Output the [X, Y] coordinate of the center of the cell containing the given text.  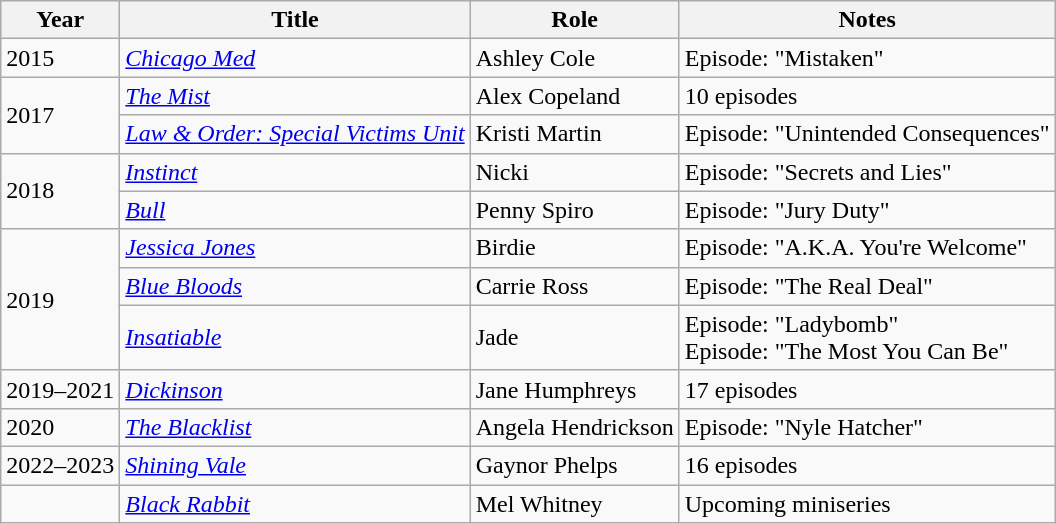
Penny Spiro [574, 210]
2019 [60, 300]
Episode: "Secrets and Lies" [867, 172]
Black Rabbit [295, 503]
Nicki [574, 172]
Carrie Ross [574, 286]
Law & Order: Special Victims Unit [295, 134]
Gaynor Phelps [574, 465]
Dickinson [295, 389]
Episode: "Mistaken" [867, 58]
2019–2021 [60, 389]
Notes [867, 20]
Jane Humphreys [574, 389]
Ashley Cole [574, 58]
Mel Whitney [574, 503]
Jade [574, 338]
The Mist [295, 96]
2017 [60, 115]
2015 [60, 58]
Instinct [295, 172]
Year [60, 20]
Bull [295, 210]
Upcoming miniseries [867, 503]
Episode: "Nyle Hatcher" [867, 427]
Episode: "The Real Deal" [867, 286]
Episode: "Unintended Consequences" [867, 134]
Blue Bloods [295, 286]
Episode: "Ladybomb" Episode: "The Most You Can Be" [867, 338]
Alex Copeland [574, 96]
17 episodes [867, 389]
Birdie [574, 248]
2022–2023 [60, 465]
16 episodes [867, 465]
Episode: "A.K.A. You're Welcome" [867, 248]
Title [295, 20]
Angela Hendrickson [574, 427]
The Blacklist [295, 427]
Jessica Jones [295, 248]
Chicago Med [295, 58]
2018 [60, 191]
10 episodes [867, 96]
Insatiable [295, 338]
Episode: "Jury Duty" [867, 210]
Shining Vale [295, 465]
Kristi Martin [574, 134]
2020 [60, 427]
Role [574, 20]
